Return the (x, y) coordinate for the center point of the cell that contains the specified text.  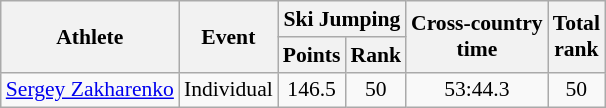
Sergey Zakharenko (90, 90)
Individual (228, 90)
Ski Jumping (342, 19)
Rank (376, 55)
53:44.3 (477, 90)
Cross-country time (477, 36)
Points (312, 55)
Athlete (90, 36)
Event (228, 36)
Total rank (576, 36)
146.5 (312, 90)
